Return the [X, Y] coordinate for the center point of the cell that contains the specified text.  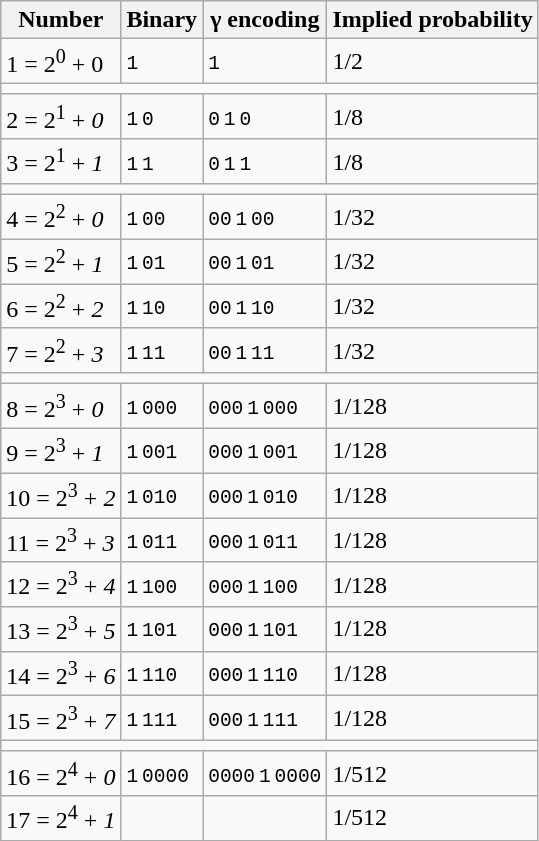
12 = 23 + 4 [61, 584]
14 = 23 + 6 [61, 674]
4 = 22 + 0 [61, 218]
1 110 [162, 674]
000 1 010 [265, 496]
1 101 [162, 630]
10 = 23 + 2 [61, 496]
00 1 11 [265, 350]
1 10 [162, 306]
1 00 [162, 218]
1 1 [162, 162]
16 = 24 + 0 [61, 774]
000 1 001 [265, 450]
0 1 0 [265, 116]
1 010 [162, 496]
00 1 10 [265, 306]
Number [61, 20]
1 11 [162, 350]
1 000 [162, 406]
000 1 011 [265, 540]
11 = 23 + 3 [61, 540]
Implied probability [432, 20]
1 011 [162, 540]
000 1 000 [265, 406]
1 0000 [162, 774]
13 = 23 + 5 [61, 630]
15 = 23 + 7 [61, 718]
0000 1 0000 [265, 774]
17 = 24 + 1 [61, 818]
000 1 110 [265, 674]
00 1 01 [265, 262]
8 = 23 + 0 [61, 406]
9 = 23 + 1 [61, 450]
1 01 [162, 262]
2 = 21 + 0 [61, 116]
1 0 [162, 116]
1 111 [162, 718]
00 1 00 [265, 218]
3 = 21 + 1 [61, 162]
1 100 [162, 584]
γ encoding [265, 20]
Binary [162, 20]
1 001 [162, 450]
000 1 101 [265, 630]
1/2 [432, 62]
1 = 20 + 0 [61, 62]
5 = 22 + 1 [61, 262]
0 1 1 [265, 162]
6 = 22 + 2 [61, 306]
000 1 111 [265, 718]
000 1 100 [265, 584]
7 = 22 + 3 [61, 350]
